Determine the (X, Y) coordinate at the center of the cell enclosing the given text.  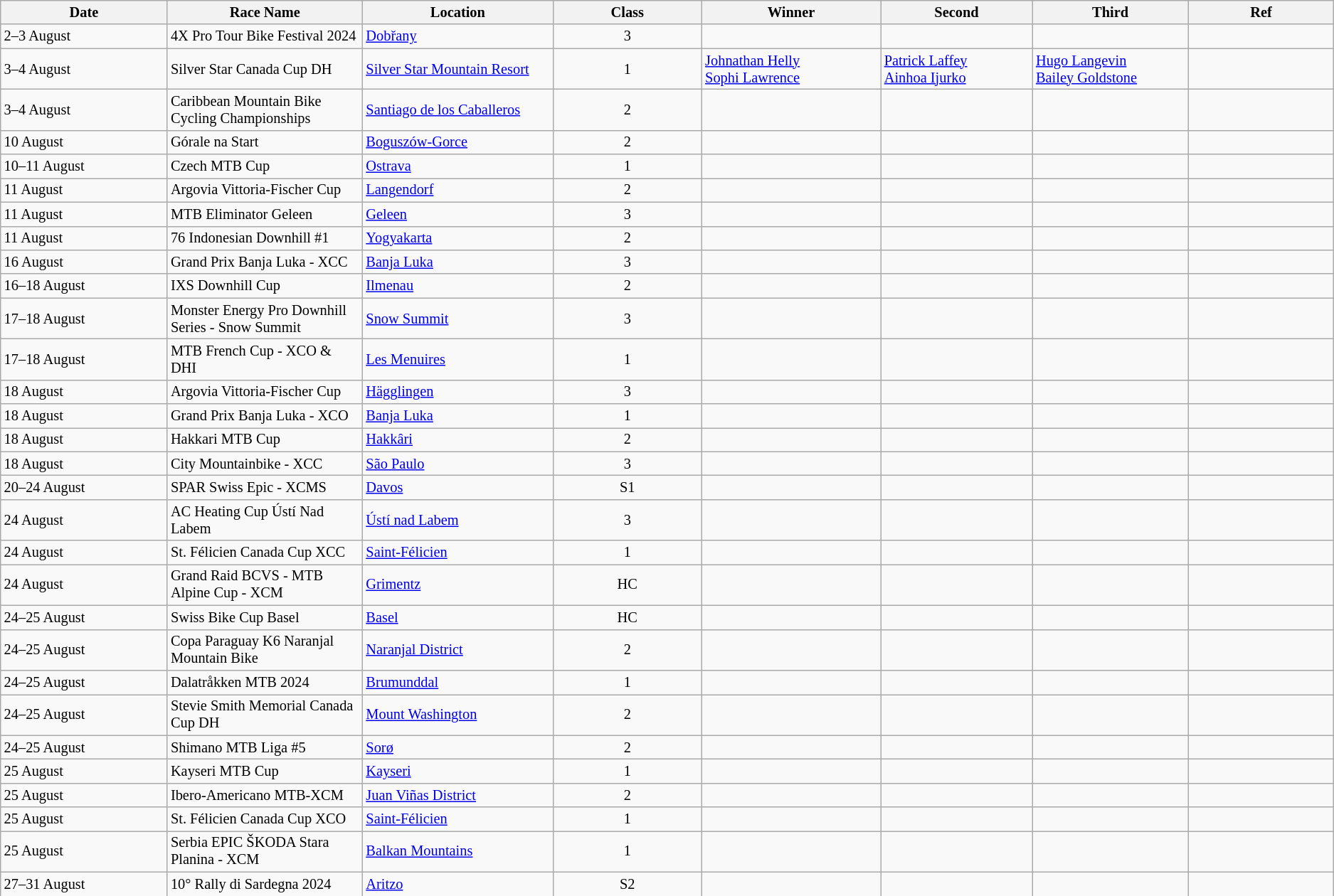
Górale na Start (265, 142)
Hakkâri (457, 439)
St. Félicien Canada Cup XCO (265, 819)
16 August (84, 262)
Hugo Langevin Bailey Goldstone (1110, 69)
2–3 August (84, 36)
MTB French Cup - XCO & DHI (265, 359)
Silver Star Canada Cup DH (265, 69)
Ibero-Americano MTB-XCM (265, 795)
Dobřany (457, 36)
Grand Prix Banja Luka - XCO (265, 416)
Swiss Bike Cup Basel (265, 617)
Silver Star Mountain Resort (457, 69)
Naranjal District (457, 650)
76 Indonesian Downhill #1 (265, 238)
10 August (84, 142)
Geleen (457, 214)
Dalatråkken MTB 2024 (265, 682)
Copa Paraguay K6 Naranjal Mountain Bike (265, 650)
27–31 August (84, 884)
São Paulo (457, 464)
Monster Energy Pro Downhill Series - Snow Summit (265, 319)
St. Félicien Canada Cup XCC (265, 553)
Juan Viñas District (457, 795)
16–18 August (84, 286)
Ostrava (457, 166)
Yogyakarta (457, 238)
10–11 August (84, 166)
Patrick Laffey Ainhoa Ijurko (956, 69)
Date (84, 12)
Ústí nad Labem (457, 520)
Class (628, 12)
Johnathan Helly Sophi Lawrence (791, 69)
Caribbean Mountain Bike Cycling Championships (265, 110)
Aritzo (457, 884)
Stevie Smith Memorial Canada Cup DH (265, 715)
Shimano MTB Liga #5 (265, 747)
MTB Eliminator Geleen (265, 214)
Third (1110, 12)
Brumunddal (457, 682)
Balkan Mountains (457, 851)
4X Pro Tour Bike Festival 2024 (265, 36)
Winner (791, 12)
Davos (457, 487)
Kayseri MTB Cup (265, 771)
Boguszów-Gorce (457, 142)
Race Name (265, 12)
Les Menuires (457, 359)
IXS Downhill Cup (265, 286)
Ilmenau (457, 286)
Kayseri (457, 771)
Location (457, 12)
Snow Summit (457, 319)
10° Rally di Sardegna 2024 (265, 884)
S2 (628, 884)
Santiago de los Caballeros (457, 110)
Basel (457, 617)
AC Heating Cup Ústí Nad Labem (265, 520)
Second (956, 12)
S1 (628, 487)
Langendorf (457, 190)
Mount Washington (457, 715)
Ref (1261, 12)
Grand Raid BCVS - MTB Alpine Cup - XCM (265, 585)
Hägglingen (457, 392)
20–24 August (84, 487)
Czech MTB Cup (265, 166)
Grand Prix Banja Luka - XCC (265, 262)
Grimentz (457, 585)
City Mountainbike - XCC (265, 464)
SPAR Swiss Epic - XCMS (265, 487)
Serbia EPIC ŠKODA Stara Planina - XCM (265, 851)
Sorø (457, 747)
Hakkari MTB Cup (265, 439)
